Identify which cell holds the provided text, then report its (x, y) central coordinate. 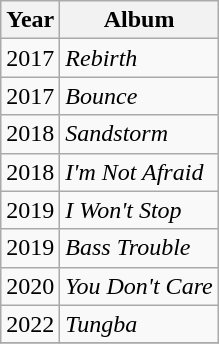
You Don't Care (139, 286)
Bounce (139, 96)
2022 (30, 324)
I'm Not Afraid (139, 172)
Sandstorm (139, 134)
Tungba (139, 324)
I Won't Stop (139, 210)
Rebirth (139, 58)
2020 (30, 286)
Bass Trouble (139, 248)
Year (30, 20)
Album (139, 20)
